For the text-containing cell, return its midpoint in [X, Y] coordinate format. 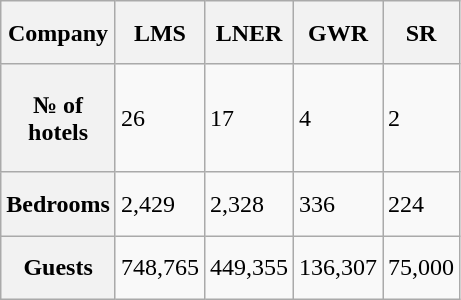
LMS [160, 32]
17 [248, 118]
GWR [338, 32]
336 [338, 204]
75,000 [422, 268]
136,307 [338, 268]
Bedrooms [58, 204]
26 [160, 118]
Company [58, 32]
224 [422, 204]
748,765 [160, 268]
2 [422, 118]
LNER [248, 32]
4 [338, 118]
449,355 [248, 268]
2,429 [160, 204]
№ of hotels [58, 118]
Guests [58, 268]
SR [422, 32]
2,328 [248, 204]
